Scan for the cell matching the given text and deliver its (x, y) coordinate at center. 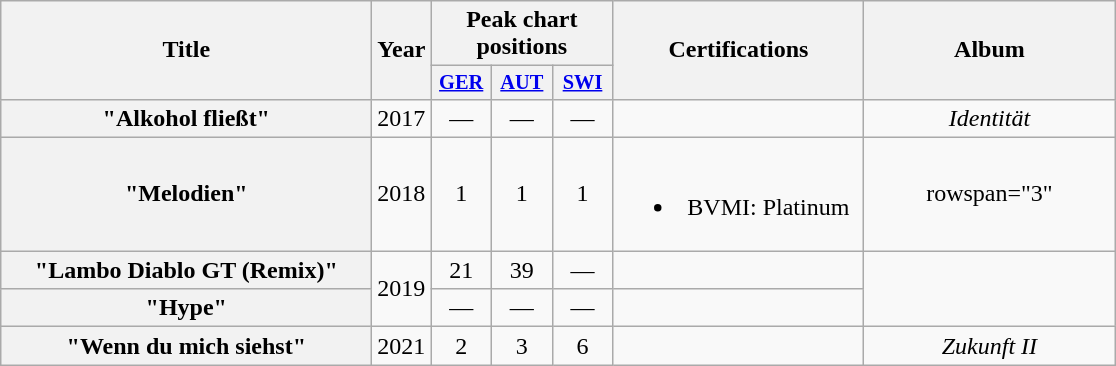
Peak chart positions (522, 34)
BVMI: Platinum (738, 194)
Certifications (738, 50)
2018 (402, 194)
"Melodien" (186, 194)
39 (522, 270)
2019 (402, 289)
"Wenn du mich siehst" (186, 346)
Zukunft II (990, 346)
GER (462, 83)
6 (582, 346)
2 (462, 346)
2021 (402, 346)
Year (402, 50)
SWI (582, 83)
rowspan="3" (990, 194)
2017 (402, 118)
"Hype" (186, 308)
"Lambo Diablo GT (Remix)" (186, 270)
AUT (522, 83)
"Alkohol fließt" (186, 118)
Title (186, 50)
21 (462, 270)
Identität (990, 118)
Album (990, 50)
3 (522, 346)
